Capture the cell that displays the provided text and extract its (x, y) central coordinate. 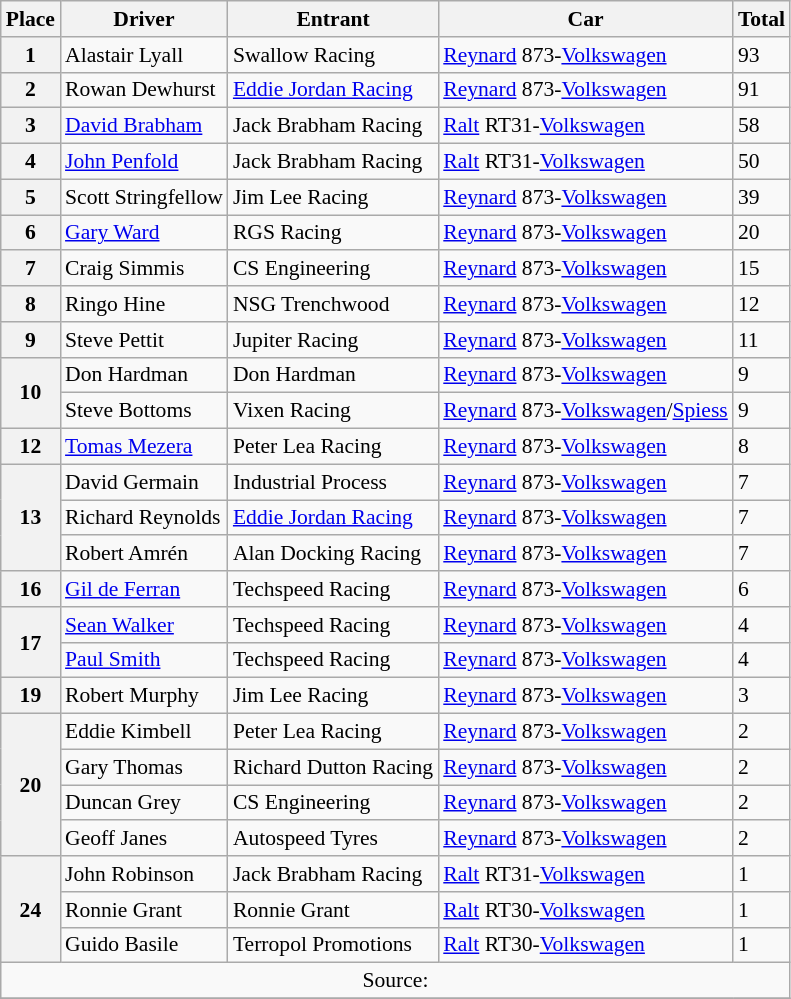
RGS Racing (333, 233)
Terropol Promotions (333, 945)
10 (30, 392)
NSG Trenchwood (333, 304)
Richard Reynolds (144, 518)
Richard Dutton Racing (333, 767)
Craig Simmis (144, 269)
Total (762, 19)
Ringo Hine (144, 304)
Vixen Racing (333, 411)
Driver (144, 19)
Paul Smith (144, 660)
Gary Thomas (144, 767)
Gil de Ferran (144, 589)
58 (762, 126)
Guido Basile (144, 945)
Robert Amrén (144, 554)
39 (762, 197)
David Germain (144, 482)
Industrial Process (333, 482)
11 (762, 340)
24 (30, 910)
Steve Bottoms (144, 411)
Eddie Kimbell (144, 732)
Geoff Janes (144, 839)
Scott Stringfellow (144, 197)
Entrant (333, 19)
17 (30, 642)
Robert Murphy (144, 696)
91 (762, 90)
16 (30, 589)
Rowan Dewhurst (144, 90)
5 (30, 197)
Tomas Mezera (144, 447)
Alastair Lyall (144, 55)
David Brabham (144, 126)
Place (30, 19)
Alan Docking Racing (333, 554)
Autospeed Tyres (333, 839)
Reynard 873-Volkswagen/Spiess (586, 411)
Swallow Racing (333, 55)
Duncan Grey (144, 803)
Jupiter Racing (333, 340)
John Penfold (144, 162)
Source: (396, 981)
John Robinson (144, 874)
50 (762, 162)
13 (30, 518)
Steve Pettit (144, 340)
19 (30, 696)
Car (586, 19)
Sean Walker (144, 625)
Gary Ward (144, 233)
15 (762, 269)
93 (762, 55)
